Capture the cell that displays the provided text and extract its [X, Y] central coordinate. 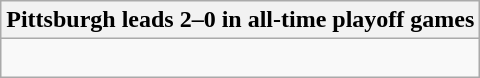
Pittsburgh leads 2–0 in all-time playoff games [240, 20]
